Search for the cell housing the specified text and yield its (x, y) center coordinate. 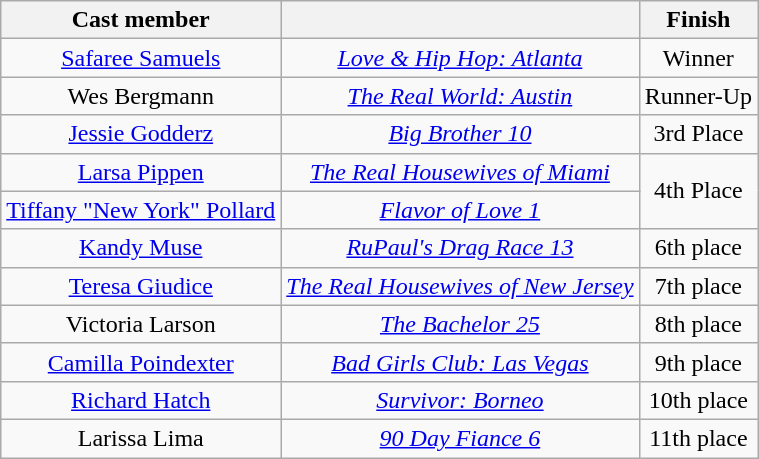
The Real Housewives of Miami (460, 172)
Safaree Samuels (141, 58)
11th place (698, 438)
Big Brother 10 (460, 134)
RuPaul's Drag Race 13 (460, 248)
6th place (698, 248)
Cast member (141, 20)
Bad Girls Club: Las Vegas (460, 362)
90 Day Fiance 6 (460, 438)
Finish (698, 20)
9th place (698, 362)
Camilla Poindexter (141, 362)
Tiffany "New York" Pollard (141, 210)
The Bachelor 25 (460, 324)
4th Place (698, 191)
Victoria Larson (141, 324)
10th place (698, 400)
The Real Housewives of New Jersey (460, 286)
Jessie Godderz (141, 134)
Larsa Pippen (141, 172)
Larissa Lima (141, 438)
8th place (698, 324)
Richard Hatch (141, 400)
Runner-Up (698, 96)
Flavor of Love 1 (460, 210)
7th place (698, 286)
Survivor: Borneo (460, 400)
Winner (698, 58)
Wes Bergmann (141, 96)
Kandy Muse (141, 248)
3rd Place (698, 134)
Teresa Giudice (141, 286)
Love & Hip Hop: Atlanta (460, 58)
The Real World: Austin (460, 96)
